For the text-containing cell, return its midpoint in (X, Y) coordinate format. 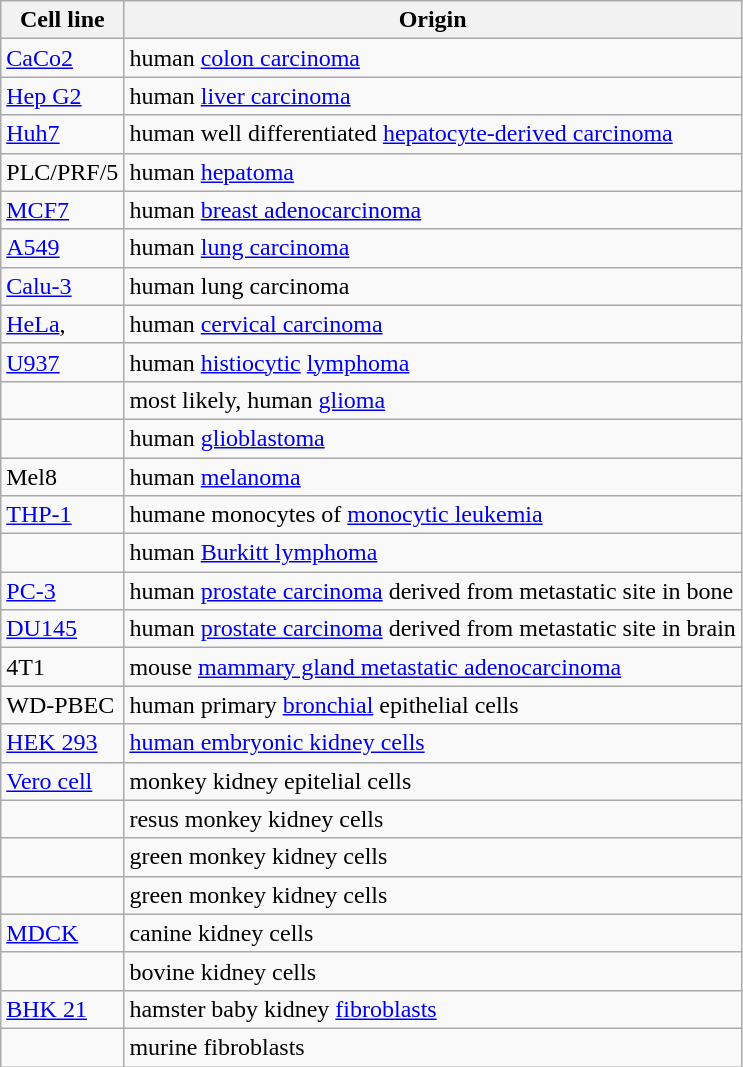
mouse mammary gland metastatic adenocarcinoma (433, 667)
human histiocytic lymphoma (433, 362)
THP-1 (62, 515)
Vero cell (62, 781)
murine fibroblasts (433, 1047)
4T1 (62, 667)
human breast adenocarcinoma (433, 210)
WD-PBEC (62, 705)
DU145 (62, 629)
human colon carcinoma (433, 58)
hamster baby kidney fibroblasts (433, 1009)
Huh7 (62, 134)
Cell line (62, 20)
MDCK (62, 933)
BHK 21 (62, 1009)
HeLa, (62, 324)
Hep G2 (62, 96)
PC-3 (62, 591)
human embryonic kidney cells (433, 743)
human Burkitt lymphoma (433, 553)
HEK 293 (62, 743)
Calu-3 (62, 286)
MCF7 (62, 210)
A549 (62, 248)
Mel8 (62, 477)
human liver carcinoma (433, 96)
human prostate carcinoma derived from metastatic site in brain (433, 629)
bovine kidney cells (433, 971)
humane monocytes of monocytic leukemia (433, 515)
most likely, human glioma (433, 400)
monkey kidney epitelial cells (433, 781)
human well differentiated hepatocyte-derived carcinoma (433, 134)
human primary bronchial epithelial cells (433, 705)
Origin (433, 20)
canine kidney cells (433, 933)
human hepatoma (433, 172)
CaCo2 (62, 58)
U937 (62, 362)
human prostate carcinoma derived from metastatic site in bone (433, 591)
PLC/PRF/5 (62, 172)
resus monkey kidney cells (433, 819)
human melanoma (433, 477)
human cervical carcinoma (433, 324)
human glioblastoma (433, 438)
